From the cell containing the given text, extract its center point as [x, y] coordinate. 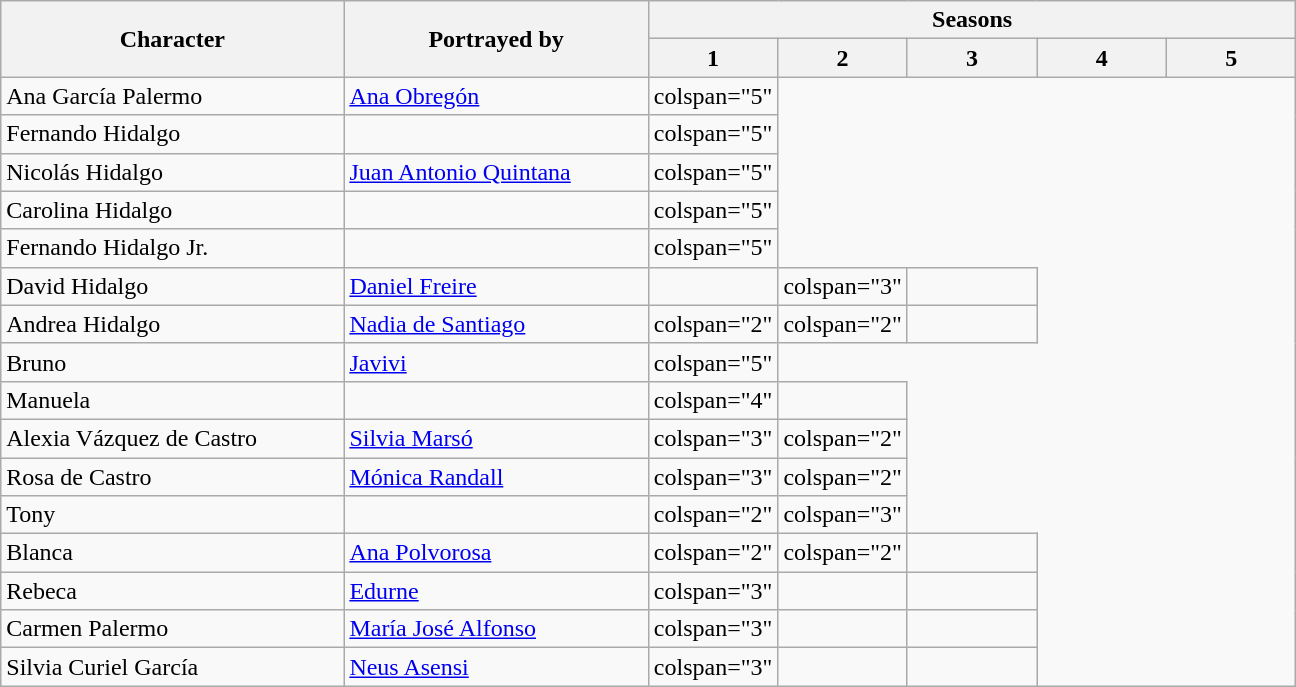
Character [172, 39]
5 [1231, 58]
Ana Obregón [496, 96]
Javivi [496, 362]
Fernando Hidalgo Jr. [172, 248]
Ana Polvorosa [496, 553]
3 [972, 58]
Seasons [972, 20]
Silvia Marsó [496, 438]
Rebeca [172, 591]
colspan="4" [713, 400]
2 [843, 58]
Tony [172, 515]
Fernando Hidalgo [172, 134]
Neus Asensi [496, 667]
María José Alfonso [496, 629]
Alexia Vázquez de Castro [172, 438]
Mónica Randall [496, 477]
4 [1102, 58]
Portrayed by [496, 39]
Andrea Hidalgo [172, 324]
Blanca [172, 553]
1 [713, 58]
David Hidalgo [172, 286]
Ana García Palermo [172, 96]
Nicolás Hidalgo [172, 172]
Nadia de Santiago [496, 324]
Daniel Freire [496, 286]
Carolina Hidalgo [172, 210]
Carmen Palermo [172, 629]
Silvia Curiel García [172, 667]
Juan Antonio Quintana [496, 172]
Bruno [172, 362]
Edurne [496, 591]
Manuela [172, 400]
Rosa de Castro [172, 477]
